Provide the [x, y] coordinate of the cell's center where the given text is located.  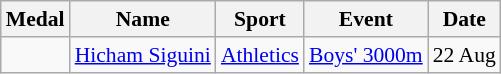
22 Aug [464, 55]
Date [464, 19]
Sport [260, 19]
Athletics [260, 55]
Name [143, 19]
Event [366, 19]
Medal [36, 19]
Boys' 3000m [366, 55]
Hicham Siguini [143, 55]
